Extract the (X, Y) coordinate from the center of the cell holding the provided text.  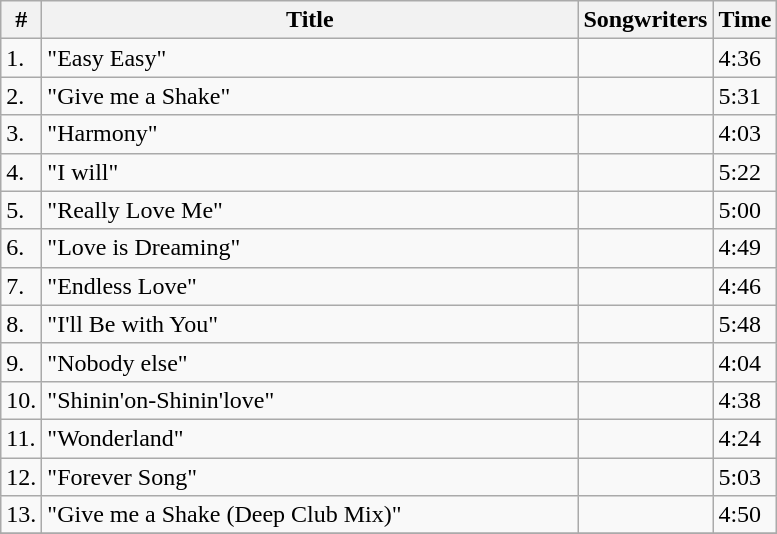
4:50 (745, 515)
5:22 (745, 172)
# (22, 20)
6. (22, 248)
9. (22, 362)
"Really Love Me" (310, 210)
"Shinin'on-Shinin'love" (310, 400)
2. (22, 96)
5:00 (745, 210)
"I will" (310, 172)
"Wonderland" (310, 438)
Songwriters (646, 20)
"Easy Easy" (310, 58)
4:03 (745, 134)
4. (22, 172)
"Endless Love" (310, 286)
1. (22, 58)
Title (310, 20)
"I'll Be with You" (310, 324)
Time (745, 20)
5:48 (745, 324)
13. (22, 515)
8. (22, 324)
11. (22, 438)
5:31 (745, 96)
4:38 (745, 400)
4:36 (745, 58)
"Give me a Shake (Deep Club Mix)" (310, 515)
4:04 (745, 362)
4:46 (745, 286)
4:24 (745, 438)
10. (22, 400)
3. (22, 134)
"Nobody else" (310, 362)
12. (22, 477)
"Love is Dreaming" (310, 248)
5:03 (745, 477)
5. (22, 210)
7. (22, 286)
"Harmony" (310, 134)
"Give me a Shake" (310, 96)
"Forever Song" (310, 477)
4:49 (745, 248)
